Detect which cell encompasses the target text, then output its (x, y) center coordinate. 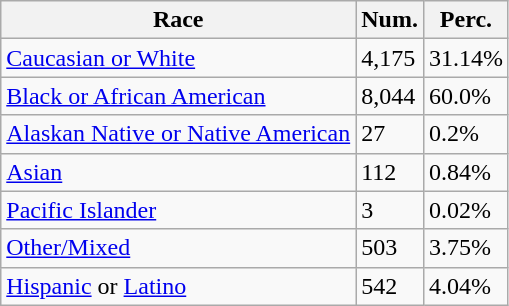
0.84% (466, 172)
Hispanic or Latino (178, 286)
3 (390, 210)
27 (390, 134)
8,044 (390, 96)
Alaskan Native or Native American (178, 134)
60.0% (466, 96)
Num. (390, 20)
Perc. (466, 20)
0.02% (466, 210)
503 (390, 248)
112 (390, 172)
Pacific Islander (178, 210)
31.14% (466, 58)
Other/Mixed (178, 248)
Caucasian or White (178, 58)
4.04% (466, 286)
Asian (178, 172)
3.75% (466, 248)
0.2% (466, 134)
Black or African American (178, 96)
542 (390, 286)
Race (178, 20)
4,175 (390, 58)
